Scan for the cell matching the given text and deliver its (X, Y) coordinate at center. 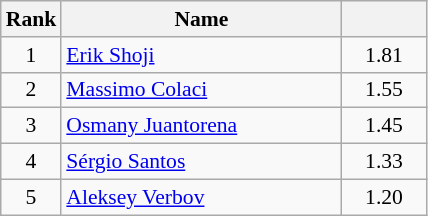
1.33 (384, 162)
1.55 (384, 90)
Aleksey Verbov (201, 197)
1.81 (384, 55)
5 (32, 197)
Name (201, 19)
Rank (32, 19)
4 (32, 162)
Massimo Colaci (201, 90)
1 (32, 55)
2 (32, 90)
1.20 (384, 197)
Sérgio Santos (201, 162)
1.45 (384, 126)
Osmany Juantorena (201, 126)
Erik Shoji (201, 55)
3 (32, 126)
